Search for the cell housing the specified text and yield its (X, Y) center coordinate. 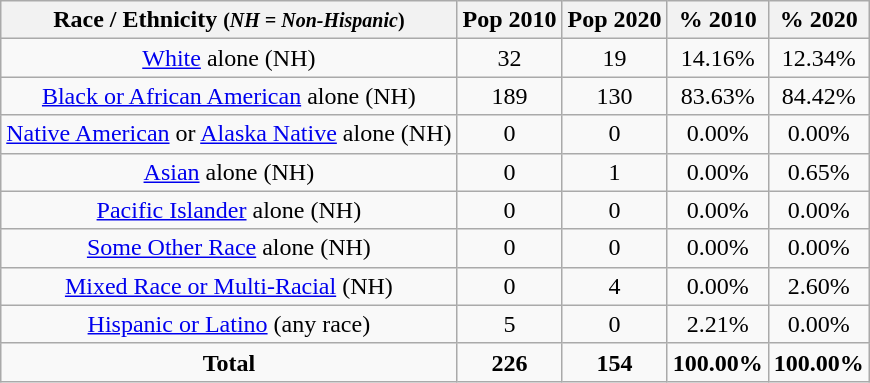
White alone (NH) (229, 58)
1 (614, 172)
% 2010 (718, 20)
0.65% (818, 172)
14.16% (718, 58)
Black or African American alone (NH) (229, 96)
Pop 2010 (510, 20)
% 2020 (818, 20)
Pacific Islander alone (NH) (229, 210)
189 (510, 96)
226 (510, 362)
130 (614, 96)
12.34% (818, 58)
Race / Ethnicity (NH = Non-Hispanic) (229, 20)
83.63% (718, 96)
Hispanic or Latino (any race) (229, 324)
19 (614, 58)
2.21% (718, 324)
84.42% (818, 96)
5 (510, 324)
Asian alone (NH) (229, 172)
2.60% (818, 286)
Native American or Alaska Native alone (NH) (229, 134)
4 (614, 286)
154 (614, 362)
Some Other Race alone (NH) (229, 248)
32 (510, 58)
Pop 2020 (614, 20)
Mixed Race or Multi-Racial (NH) (229, 286)
Total (229, 362)
